Locate the cell with the specified text and output its (x, y) center coordinate. 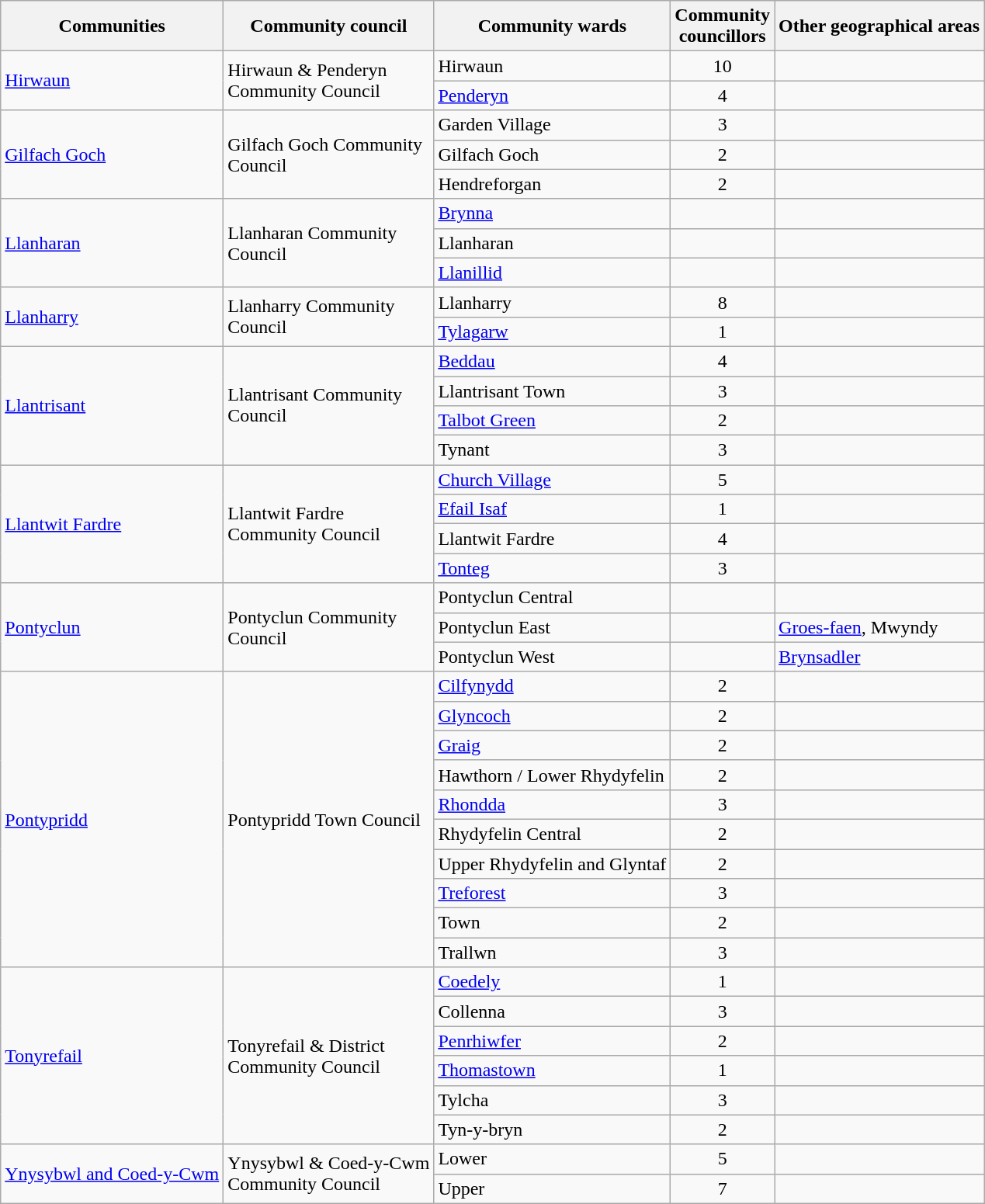
Efail Isaf (553, 509)
Trallwn (553, 952)
Llantrisant (112, 405)
Pontypridd Town Council (329, 820)
Rhondda (553, 804)
Pontypridd (112, 820)
Pontyclun Central (553, 598)
Llantrisant CommunityCouncil (329, 405)
Communitycouncillors (723, 26)
Ynysybwl and Coed-y-Cwm (112, 1174)
Church Village (553, 480)
Community wards (553, 26)
Talbot Green (553, 421)
Hirwaun & PenderynCommunity Council (329, 81)
Cilfynydd (553, 686)
10 (723, 66)
Hawthorn / Lower Rhydyfelin (553, 775)
Llanillid (553, 272)
Pontyclun East (553, 627)
Tonteg (553, 568)
Tonyrefail (112, 1056)
Graig (553, 745)
Penrhiwfer (553, 1041)
Tylcha (553, 1100)
Community council (329, 26)
Beddau (553, 361)
Rhydyfelin Central (553, 834)
Communities (112, 26)
7 (723, 1188)
Llanharan CommunityCouncil (329, 243)
Hendreforgan (553, 184)
Pontyclun West (553, 657)
Thomastown (553, 1070)
Brynsadler (879, 657)
Upper Rhydyfelin and Glyntaf (553, 864)
Glyncoch (553, 716)
Groes-faen, Mwyndy (879, 627)
Garden Village (553, 125)
Treforest (553, 893)
Llantrisant Town (553, 390)
Lower (553, 1159)
8 (723, 302)
Coedely (553, 982)
Upper (553, 1188)
Llanharry CommunityCouncil (329, 317)
Llantwit FardreCommunity Council (329, 524)
Tynant (553, 450)
Collenna (553, 1011)
Gilfach Goch CommunityCouncil (329, 154)
Pontyclun (112, 627)
Other geographical areas (879, 26)
Brynna (553, 213)
Pontyclun CommunityCouncil (329, 627)
Tonyrefail & DistrictCommunity Council (329, 1056)
Tyn-y-bryn (553, 1129)
Ynysybwl & Coed-y-CwmCommunity Council (329, 1174)
Tylagarw (553, 331)
Town (553, 923)
Penderyn (553, 95)
